Locate the cell with the specified text and output its [X, Y] center coordinate. 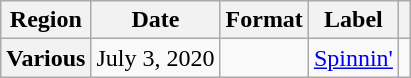
Region [46, 20]
Various [46, 58]
Date [156, 20]
July 3, 2020 [156, 58]
Format [264, 20]
Spinnin' [353, 58]
Label [353, 20]
